Locate the cell with the specified text and output its (X, Y) center coordinate. 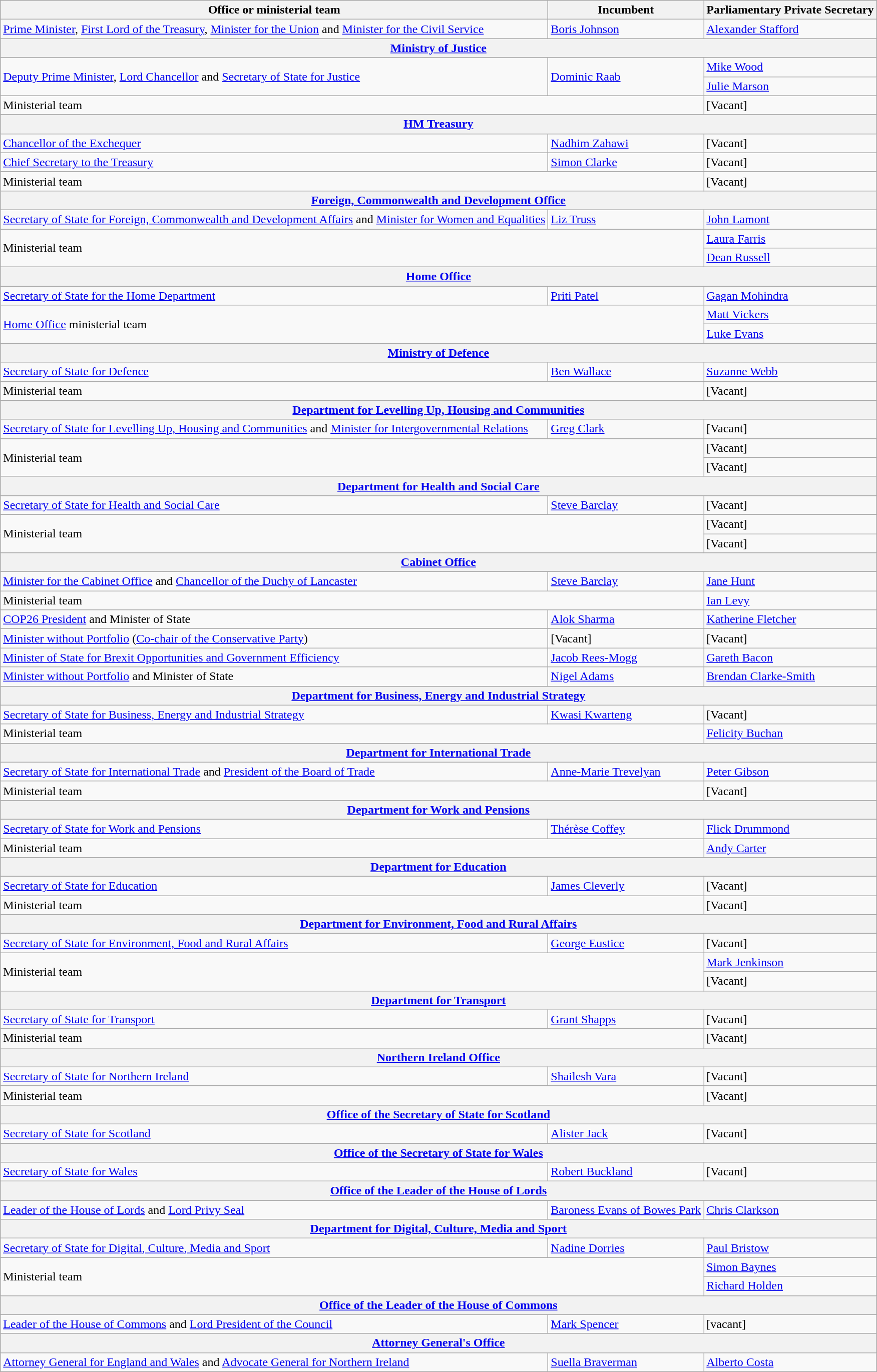
Chris Clarkson (790, 1210)
Alberto Costa (790, 1362)
Department for Health and Social Care (438, 486)
Katherine Fletcher (790, 619)
Secretary of State for Foreign, Commonwealth and Development Affairs and Minister for Women and Equalities (274, 219)
Kwasi Kwarteng (626, 715)
HM Treasury (438, 124)
Cabinet Office (438, 562)
Department for Business, Energy and Industrial Strategy (438, 696)
Paul Bristow (790, 1248)
Home Office ministerial team (352, 324)
Office of the Leader of the House of Lords (438, 1191)
Alister Jack (626, 1133)
Department for International Trade (438, 753)
Priti Patel (626, 296)
Department for Environment, Food and Rural Affairs (438, 924)
Home Office (438, 277)
Attorney General's Office (438, 1343)
Secretary of State for Environment, Food and Rural Affairs (274, 943)
Mike Wood (790, 67)
Nadine Dorries (626, 1248)
Attorney General for England and Wales and Advocate General for Northern Ireland (274, 1362)
Department for Transport (438, 1000)
Secretary of State for Digital, Culture, Media and Sport (274, 1248)
Secretary of State for Health and Social Care (274, 505)
Department for Work and Pensions (438, 810)
Secretary of State for Transport (274, 1019)
Richard Holden (790, 1286)
Office of the Secretary of State for Scotland (438, 1114)
Suzanne Webb (790, 372)
Department for Levelling Up, Housing and Communities (438, 410)
Secretary of State for the Home Department (274, 296)
Boris Johnson (626, 29)
Liz Truss (626, 219)
Julie Marson (790, 86)
Simon Baynes (790, 1267)
Felicity Buchan (790, 734)
[vacant] (790, 1324)
Dean Russell (790, 258)
Ministry of Defence (438, 353)
Greg Clark (626, 429)
Shailesh Vara (626, 1076)
COP26 President and Minister of State (274, 619)
Luke Evans (790, 334)
Jacob Rees-Mogg (626, 657)
Dominic Raab (626, 77)
Secretary of State for Scotland (274, 1133)
Gareth Bacon (790, 657)
Secretary of State for Northern Ireland (274, 1076)
Incumbent (626, 10)
Secretary of State for Wales (274, 1172)
Secretary of State for International Trade and President of the Board of Trade (274, 772)
Alexander Stafford (790, 29)
Secretary of State for Business, Energy and Industrial Strategy (274, 715)
Andy Carter (790, 848)
Laura Farris (790, 239)
Suella Braverman (626, 1362)
Minister for the Cabinet Office and Chancellor of the Duchy of Lancaster (274, 581)
Ministry of Justice (438, 48)
Office of the Leader of the House of Commons (438, 1305)
Robert Buckland (626, 1172)
Mark Spencer (626, 1324)
James Cleverly (626, 886)
Secretary of State for Defence (274, 372)
Minister without Portfolio and Minister of State (274, 676)
Simon Clarke (626, 162)
Jane Hunt (790, 581)
Prime Minister, First Lord of the Treasury, Minister for the Union and Minister for the Civil Service (274, 29)
Matt Vickers (790, 315)
Department for Education (438, 867)
Northern Ireland Office (438, 1057)
Thérèse Coffey (626, 829)
Minister without Portfolio (Co-chair of the Conservative Party) (274, 638)
Office or ministerial team (274, 10)
Flick Drummond (790, 829)
Secretary of State for Levelling Up, Housing and Communities and Minister for Intergovernmental Relations (274, 429)
Grant Shapps (626, 1019)
Department for Digital, Culture, Media and Sport (438, 1229)
Mark Jenkinson (790, 962)
Nigel Adams (626, 676)
Secretary of State for Education (274, 886)
Ian Levy (790, 600)
George Eustice (626, 943)
Gagan Mohindra (790, 296)
Leader of the House of Lords and Lord Privy Seal (274, 1210)
Chief Secretary to the Treasury (274, 162)
Ben Wallace (626, 372)
Chancellor of the Exchequer (274, 143)
Leader of the House of Commons and Lord President of the Council (274, 1324)
Office of the Secretary of State for Wales (438, 1152)
Deputy Prime Minister, Lord Chancellor and Secretary of State for Justice (274, 77)
John Lamont (790, 219)
Alok Sharma (626, 619)
Peter Gibson (790, 772)
Foreign, Commonwealth and Development Office (438, 200)
Minister of State for Brexit Opportunities and Government Efficiency (274, 657)
Nadhim Zahawi (626, 143)
Baroness Evans of Bowes Park (626, 1210)
Parliamentary Private Secretary (790, 10)
Secretary of State for Work and Pensions (274, 829)
Anne-Marie Trevelyan (626, 772)
Brendan Clarke-Smith (790, 676)
